Identify which cell holds the provided text, then report its (X, Y) central coordinate. 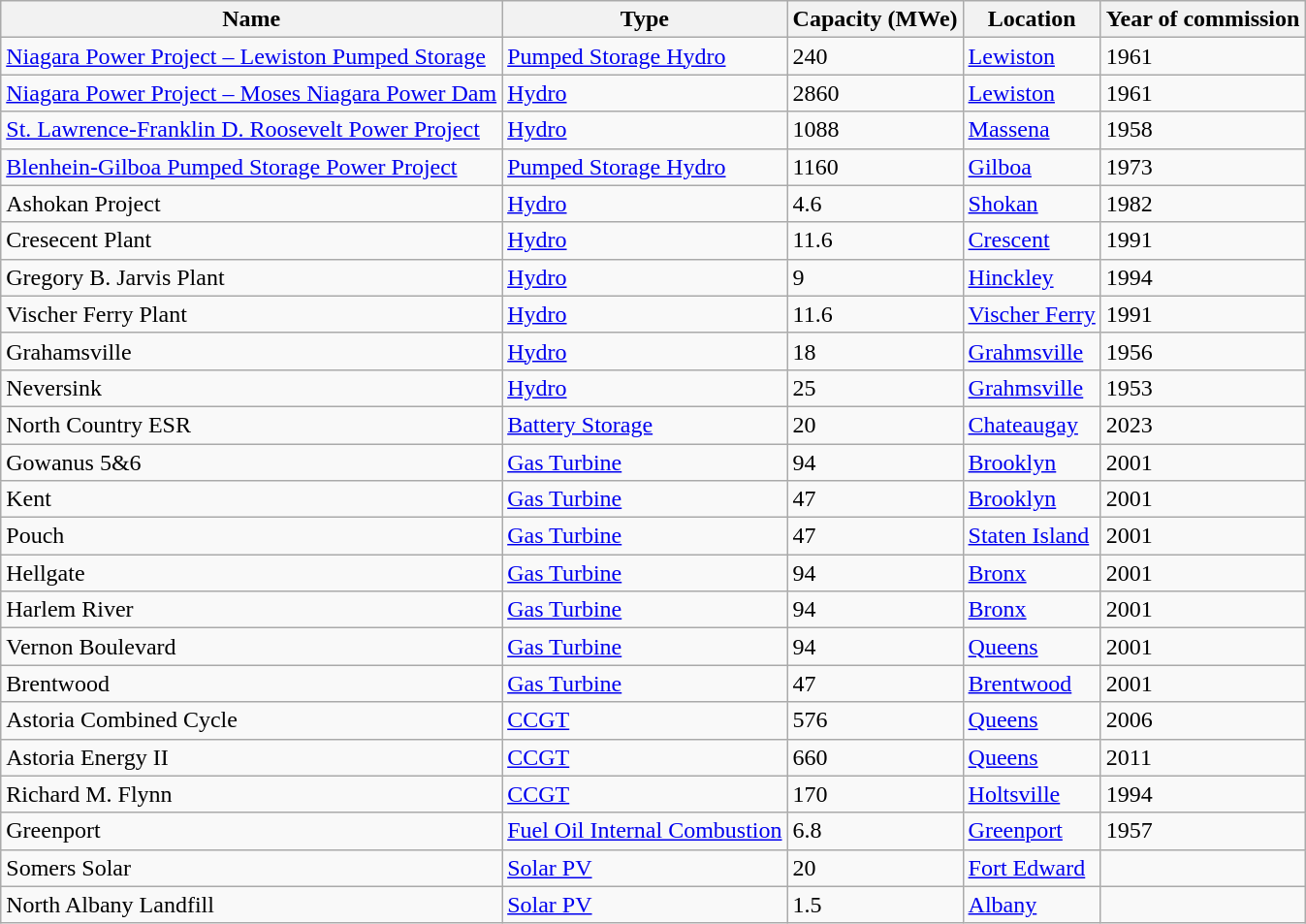
1958 (1202, 130)
Gilboa (1032, 167)
Chateaugay (1032, 425)
Fort Edward (1032, 868)
Name (252, 19)
Niagara Power Project – Moses Niagara Power Dam (252, 93)
4.6 (875, 204)
170 (875, 794)
1.5 (875, 905)
Harlem River (252, 610)
Ashokan Project (252, 204)
Vischer Ferry (1032, 314)
North Albany Landfill (252, 905)
St. Lawrence-Franklin D. Roosevelt Power Project (252, 130)
Neversink (252, 388)
Vernon Boulevard (252, 647)
Location (1032, 19)
Blenhein-Gilboa Pumped Storage Power Project (252, 167)
Richard M. Flynn (252, 794)
Holtsville (1032, 794)
1953 (1202, 388)
Kent (252, 499)
Type (645, 19)
Gowanus 5&6 (252, 462)
Cresecent Plant (252, 240)
Staten Island (1032, 536)
Year of commission (1202, 19)
2023 (1202, 425)
Crescent (1032, 240)
1982 (1202, 204)
Astoria Energy II (252, 757)
Pouch (252, 536)
Hinckley (1032, 277)
9 (875, 277)
Shokan (1032, 204)
240 (875, 56)
1956 (1202, 351)
Niagara Power Project – Lewiston Pumped Storage (252, 56)
Fuel Oil Internal Combustion (645, 831)
Albany (1032, 905)
1973 (1202, 167)
North Country ESR (252, 425)
660 (875, 757)
2011 (1202, 757)
18 (875, 351)
Hellgate (252, 573)
6.8 (875, 831)
Battery Storage (645, 425)
Gregory B. Jarvis Plant (252, 277)
Vischer Ferry Plant (252, 314)
Somers Solar (252, 868)
Grahamsville (252, 351)
2006 (1202, 720)
1957 (1202, 831)
25 (875, 388)
Massena (1032, 130)
Capacity (MWe) (875, 19)
576 (875, 720)
1088 (875, 130)
Astoria Combined Cycle (252, 720)
2860 (875, 93)
1160 (875, 167)
